Locate the cell with the specified text and output its (x, y) center coordinate. 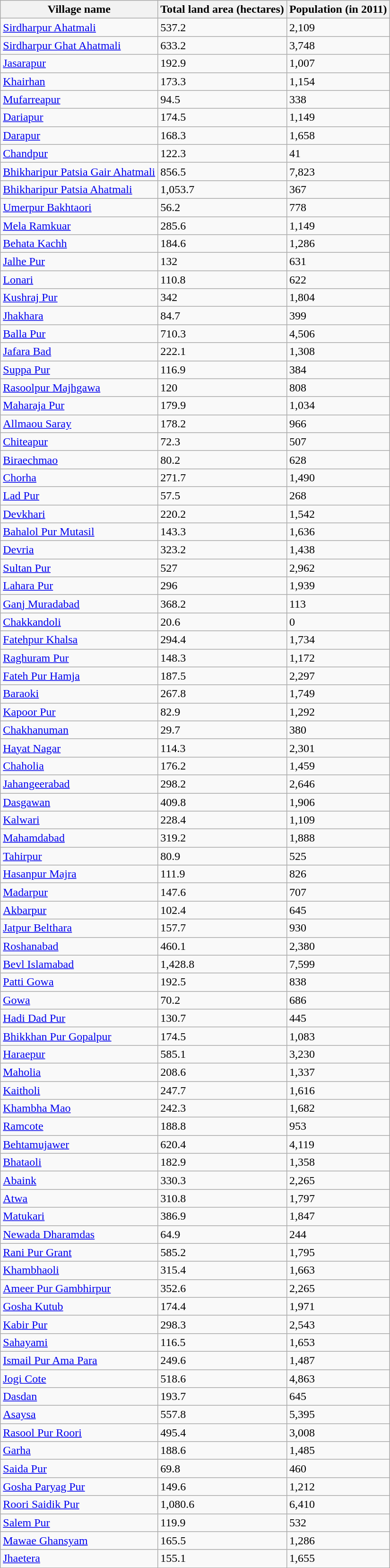
110.8 (222, 280)
Sultan Pur (79, 568)
1,658 (338, 135)
Jahangeerabad (79, 784)
628 (338, 460)
585.1 (222, 1054)
315.4 (222, 1270)
Maholia (79, 1072)
Mela Ramkuar (79, 226)
296 (222, 586)
352.6 (222, 1288)
Asaysa (79, 1415)
1,542 (338, 514)
Hayat Nagar (79, 748)
1,007 (338, 63)
Roori Saidik Pur (79, 1505)
1,797 (338, 1198)
Umerpur Bakhtaori (79, 207)
116.5 (222, 1342)
Patti Gowa (79, 982)
80.9 (222, 856)
56.2 (222, 207)
622 (338, 280)
1,804 (338, 298)
Suppa Pur (79, 370)
247.7 (222, 1090)
Atwa (79, 1198)
Tahirpur (79, 856)
Gosha Kutub (79, 1306)
1,888 (338, 838)
3,230 (338, 1054)
147.6 (222, 892)
Kapoor Pur (79, 712)
Chakkandoli (79, 622)
4,119 (338, 1144)
1,459 (338, 766)
Sirdharpur Ahatmali (79, 27)
244 (338, 1234)
80.2 (222, 460)
188.6 (222, 1451)
1,080.6 (222, 1505)
192.9 (222, 63)
Ameer Pur Gambhirpur (79, 1288)
Balla Pur (79, 334)
384 (338, 370)
Saida Pur (79, 1469)
130.7 (222, 1018)
Mawae Ghansyam (79, 1541)
294.4 (222, 640)
Gowa (79, 1000)
192.5 (222, 982)
826 (338, 874)
Lonari (79, 280)
631 (338, 262)
157.7 (222, 928)
6,410 (338, 1505)
2,297 (338, 676)
Hadi Dad Pur (79, 1018)
2,543 (338, 1324)
Khambhaoli (79, 1270)
Behtamujawer (79, 1144)
Chaholia (79, 766)
2,109 (338, 27)
Devria (79, 550)
122.3 (222, 153)
268 (338, 496)
1,939 (338, 586)
1,109 (338, 820)
1,682 (338, 1108)
Population (in 2011) (338, 9)
1,847 (338, 1216)
710.3 (222, 334)
208.6 (222, 1072)
1,490 (338, 478)
368.2 (222, 604)
Matukari (79, 1216)
Mufarreapur (79, 99)
778 (338, 207)
Hasanpur Majra (79, 874)
495.4 (222, 1433)
Bhataoli (79, 1162)
Rasoolpur Majhgawa (79, 388)
620.4 (222, 1144)
Rasool Pur Roori (79, 1433)
Haraepur (79, 1054)
Rani Pur Grant (79, 1252)
155.1 (222, 1559)
557.8 (222, 1415)
149.6 (222, 1487)
70.2 (222, 1000)
102.4 (222, 910)
838 (338, 982)
380 (338, 730)
111.9 (222, 874)
179.9 (222, 406)
930 (338, 928)
1,053.7 (222, 189)
1,663 (338, 1270)
Biraechmao (79, 460)
460 (338, 1469)
228.4 (222, 820)
120 (222, 388)
116.9 (222, 370)
Dasdan (79, 1397)
148.3 (222, 658)
527 (222, 568)
2,962 (338, 568)
Jatpur Belthara (79, 928)
187.5 (222, 676)
298.3 (222, 1324)
222.1 (222, 352)
445 (338, 1018)
399 (338, 316)
Fatehpur Khalsa (79, 640)
1,487 (338, 1360)
271.7 (222, 478)
Maharaja Pur (79, 406)
1,971 (338, 1306)
114.3 (222, 748)
Gosha Paryag Pur (79, 1487)
338 (338, 99)
2,301 (338, 748)
319.2 (222, 838)
323.2 (222, 550)
1,485 (338, 1451)
310.8 (222, 1198)
168.3 (222, 135)
Jalhe Pur (79, 262)
298.2 (222, 784)
537.2 (222, 27)
176.2 (222, 766)
460.1 (222, 946)
1,337 (338, 1072)
82.9 (222, 712)
1,655 (338, 1559)
242.3 (222, 1108)
Garha (79, 1451)
Devkhari (79, 514)
Jafara Bad (79, 352)
4,863 (338, 1379)
Ramcote (79, 1126)
3,008 (338, 1433)
409.8 (222, 802)
585.2 (222, 1252)
Jogi Cote (79, 1379)
Khairhan (79, 81)
193.7 (222, 1397)
Akbarpur (79, 910)
Baraoki (79, 694)
966 (338, 424)
Darapur (79, 135)
532 (338, 1523)
Roshanabad (79, 946)
Chorha (79, 478)
Chakhanuman (79, 730)
174.4 (222, 1306)
Bevl Islamabad (79, 964)
1,308 (338, 352)
173.3 (222, 81)
2,646 (338, 784)
633.2 (222, 45)
Sahayami (79, 1342)
Fateh Pur Hamja (79, 676)
330.3 (222, 1180)
507 (338, 442)
953 (338, 1126)
Newada Dharamdas (79, 1234)
267.8 (222, 694)
707 (338, 892)
188.8 (222, 1126)
119.9 (222, 1523)
3,748 (338, 45)
Allmaou Saray (79, 424)
Kalwari (79, 820)
Kabir Pur (79, 1324)
2,380 (338, 946)
1,653 (338, 1342)
69.8 (222, 1469)
182.9 (222, 1162)
20.6 (222, 622)
41 (338, 153)
178.2 (222, 424)
1,292 (338, 712)
132 (222, 262)
7,599 (338, 964)
Raghuram Pur (79, 658)
Salem Pur (79, 1523)
184.6 (222, 244)
1,428.8 (222, 964)
525 (338, 856)
1,795 (338, 1252)
94.5 (222, 99)
1,438 (338, 550)
Village name (79, 9)
Mahamdabad (79, 838)
1,154 (338, 81)
1,358 (338, 1162)
686 (338, 1000)
Lahara Pur (79, 586)
Bhikkhan Pur Gopalpur (79, 1036)
165.5 (222, 1541)
Jhaetera (79, 1559)
72.3 (222, 442)
57.5 (222, 496)
Dasgawan (79, 802)
7,823 (338, 171)
Dariapur (79, 117)
4,506 (338, 334)
285.6 (222, 226)
Jhakhara (79, 316)
386.9 (222, 1216)
Sirdharpur Ghat Ahatmali (79, 45)
Ismail Pur Ama Para (79, 1360)
342 (222, 298)
5,395 (338, 1415)
1,212 (338, 1487)
1,083 (338, 1036)
Bahalol Pur Mutasil (79, 532)
84.7 (222, 316)
113 (338, 604)
Bhikharipur Patsia Ahatmali (79, 189)
Lad Pur (79, 496)
Chandpur (79, 153)
1,172 (338, 658)
367 (338, 189)
Total land area (hectares) (222, 9)
Kaitholi (79, 1090)
249.6 (222, 1360)
1,906 (338, 802)
220.2 (222, 514)
29.7 (222, 730)
518.6 (222, 1379)
Khambha Mao (79, 1108)
1,616 (338, 1090)
1,034 (338, 406)
143.3 (222, 532)
Behata Kachh (79, 244)
1,749 (338, 694)
Chiteapur (79, 442)
0 (338, 622)
Madarpur (79, 892)
Jasarapur (79, 63)
1,734 (338, 640)
Bhikharipur Patsia Gair Ahatmali (79, 171)
808 (338, 388)
Abaink (79, 1180)
1,636 (338, 532)
856.5 (222, 171)
64.9 (222, 1234)
Ganj Muradabad (79, 604)
Kushraj Pur (79, 298)
